Scan for the cell matching the given text and deliver its [X, Y] coordinate at center. 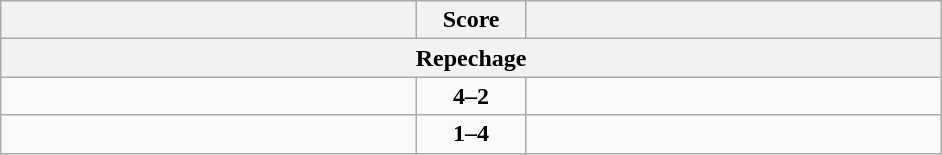
Score [472, 20]
4–2 [472, 96]
1–4 [472, 134]
Repechage [472, 58]
